Find where the given text appears and provide that cell's center as [x, y] coordinate. 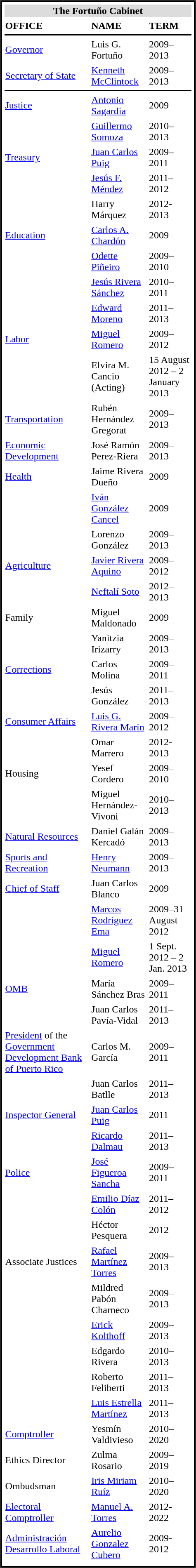
Agriculture [46, 566]
Yesef Cordero [118, 774]
Edward Moreno [118, 313]
Corrections [46, 670]
Edgardo Rivera [118, 1356]
Natural Resources [46, 836]
Miguel Maldonado [118, 618]
Mildred Pabón Charneco [118, 1299]
Zulma Rosario [118, 1460]
1 Sept. 2012 – 2 Jan. 2013 [170, 957]
Marcos Rodríguez Ema [118, 920]
Inspector General [46, 1115]
Police [46, 1172]
Housing [46, 774]
Kenneth McClintock [118, 76]
Education [46, 235]
Erick Kolthoff [118, 1330]
Jesús F. Méndez [118, 183]
Justice [46, 106]
Juan Carlos Batlle [118, 1089]
Chief of Staff [46, 888]
Yanitzia Irizarry [118, 643]
2010–2011 [170, 287]
Manuel A. Torres [118, 1512]
Neftalí Soto [118, 591]
Omar Marrero [118, 747]
Harry Márquez [118, 210]
Miguel Hernández-Vivoni [118, 805]
Henry Neumann [118, 863]
Carlos Molina [118, 670]
Jaime Rivera Dueño [118, 477]
Iván González Cancel [118, 508]
Antonio Sagardía [118, 106]
Health [46, 477]
15 August 2012 – 2 January 2013 [170, 376]
Electoral Comptroller [46, 1512]
Luis G. Fortuño [118, 49]
Consumer Affairs [46, 722]
Héctor Pesquera [118, 1230]
Economic Development [46, 450]
Carlos A. Chardón [118, 235]
Secretary of State [46, 76]
Administración Desarrollo Laboral [46, 1544]
Odette Piñeiro [118, 261]
Ethics Director [46, 1460]
José Ramón Perez-Riera [118, 450]
2012-2022 [170, 1512]
Transportation [46, 419]
TERM [170, 26]
OMB [46, 989]
Aurelio Gonzalez Cubero [118, 1544]
Lorenzo González [118, 539]
Iris Miriam Ruíz [118, 1486]
Governor [46, 49]
Daniel Galán Kercadó [118, 836]
Yesmín Valdivieso [118, 1434]
Ombudsman [46, 1486]
Luis Estrella Martínez [118, 1408]
President of the Government Development Bank of Puerto Rico [46, 1052]
Ricardo Dalmau [118, 1141]
Guillermo Somoza [118, 131]
Jesús Rivera Sánchez [118, 287]
Associate Justices [46, 1262]
Carlos M. García [118, 1052]
Roberto Feliberti [118, 1382]
Comptroller [46, 1434]
Sports and Recreation [46, 863]
2012–2013 [170, 591]
Emilio Díaz Colón [118, 1204]
Family [46, 618]
Rubén Hernández Gregorat [118, 419]
Rafael Martínez Torres [118, 1262]
The Fortuño Cabinet [98, 11]
2009–31 August 2012 [170, 920]
Elvira M. Cancio (Acting) [118, 376]
2012 [170, 1230]
Javier Rivera Aquino [118, 566]
2009–2019 [170, 1460]
Luis G. Rivera Marín [118, 722]
María Sánchez Bras [118, 989]
Juan Carlos Pavía-Vidal [118, 1015]
OFFICE [46, 26]
José Figueroa Sancha [118, 1172]
Treasury [46, 158]
Juan Carlos Blanco [118, 888]
NAME [118, 26]
Jesús González [118, 695]
Labor [46, 339]
2011 [170, 1115]
2009-2012 [170, 1544]
